Return the [x, y] coordinate for the center point of the cell that contains the specified text.  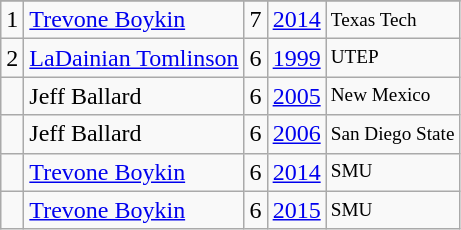
UTEP [392, 58]
2 [12, 58]
2015 [296, 210]
Texas Tech [392, 20]
LaDainian Tomlinson [134, 58]
1999 [296, 58]
1 [12, 20]
2006 [296, 134]
San Diego State [392, 134]
New Mexico [392, 96]
2005 [296, 96]
7 [256, 20]
